Output the (x, y) coordinate of the center of the cell containing the given text.  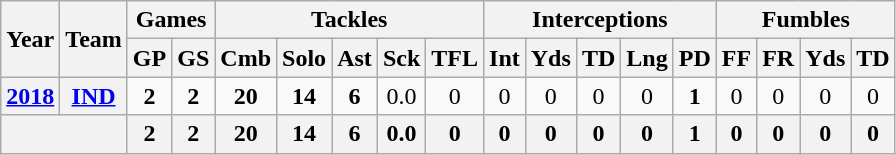
Team (94, 39)
Interceptions (600, 20)
Lng (647, 58)
IND (94, 96)
Int (505, 58)
PD (694, 58)
TFL (455, 58)
FF (736, 58)
GP (149, 58)
Year (30, 39)
Cmb (246, 58)
Fumbles (806, 20)
Ast (355, 58)
Sck (401, 58)
Solo (304, 58)
2018 (30, 96)
Games (170, 20)
FR (778, 58)
GS (194, 58)
Tackles (350, 20)
